Search for the cell housing the specified text and yield its (x, y) center coordinate. 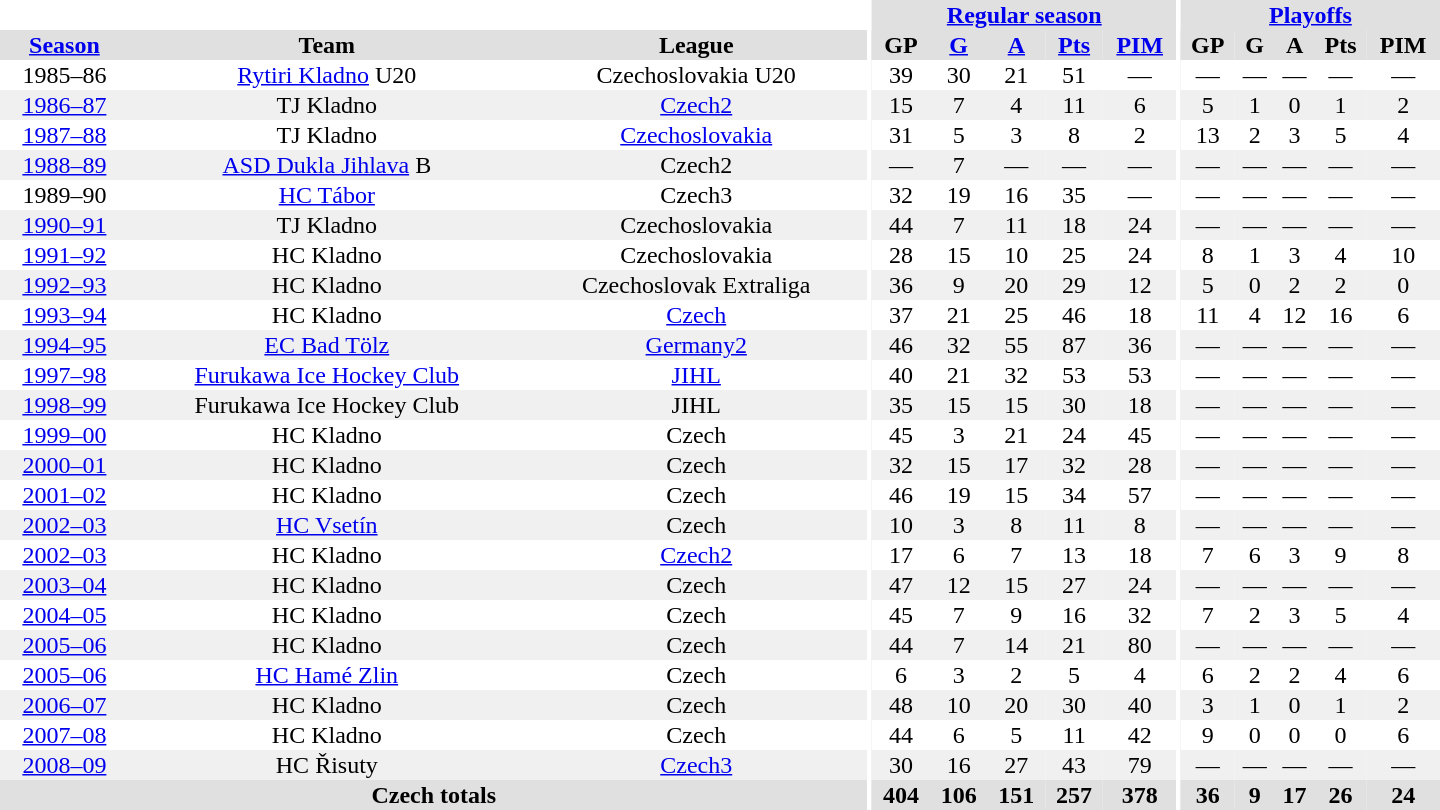
1991–92 (64, 255)
1992–93 (64, 285)
1997–98 (64, 375)
34 (1074, 495)
55 (1017, 345)
Germany2 (696, 345)
2003–04 (64, 585)
Czech totals (434, 795)
1999–00 (64, 435)
2007–08 (64, 735)
2004–05 (64, 615)
2008–09 (64, 765)
HC Hamé Zlin (327, 675)
57 (1140, 495)
Regular season (1024, 15)
378 (1140, 795)
Season (64, 45)
42 (1140, 735)
26 (1341, 795)
HC Tábor (327, 195)
HC Vsetín (327, 525)
37 (901, 315)
1989–90 (64, 195)
79 (1140, 765)
1994–95 (64, 345)
80 (1140, 645)
Czechoslovak Extraliga (696, 285)
1993–94 (64, 315)
Rytiri Kladno U20 (327, 75)
39 (901, 75)
87 (1074, 345)
EC Bad Tölz (327, 345)
2001–02 (64, 495)
Team (327, 45)
2000–01 (64, 465)
404 (901, 795)
1986–87 (64, 105)
48 (901, 705)
HC Řisuty (327, 765)
Czechoslovakia U20 (696, 75)
29 (1074, 285)
31 (901, 135)
ASD Dukla Jihlava B (327, 165)
2006–07 (64, 705)
League (696, 45)
151 (1017, 795)
14 (1017, 645)
43 (1074, 765)
106 (959, 795)
1987–88 (64, 135)
1990–91 (64, 225)
51 (1074, 75)
1998–99 (64, 405)
47 (901, 585)
1985–86 (64, 75)
Playoffs (1310, 15)
257 (1074, 795)
1988–89 (64, 165)
